From the cell containing the given text, extract its center point as [x, y] coordinate. 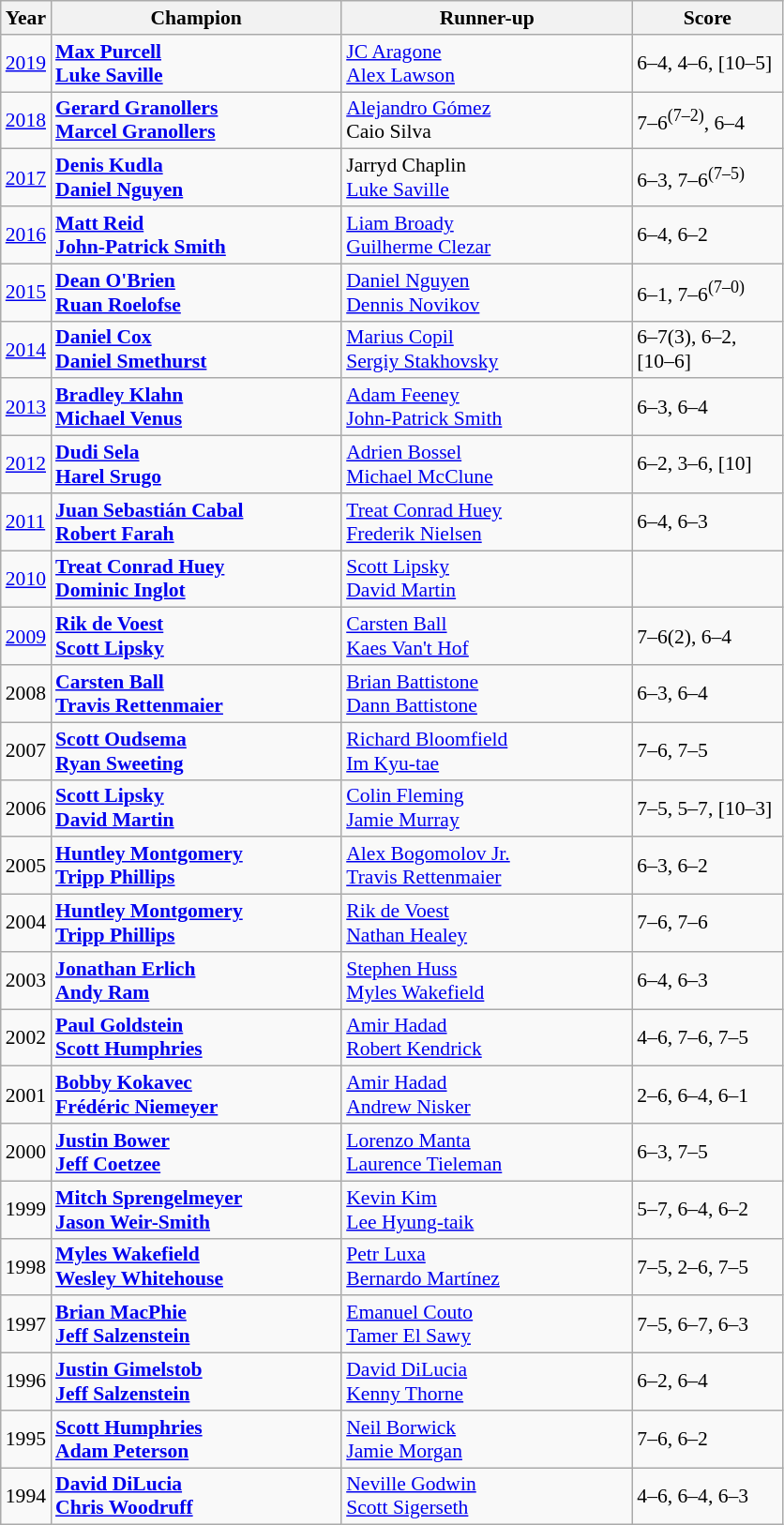
4–6, 7–6, 7–5 [707, 1037]
Paul Goldstein Scott Humphries [196, 1037]
Adam Feeney John-Patrick Smith [487, 407]
2008 [26, 694]
7–5, 5–7, [10–3] [707, 808]
Lorenzo Manta Laurence Tieleman [487, 1152]
Treat Conrad Huey Frederik Nielsen [487, 521]
2014 [26, 349]
Brian Battistone Dann Battistone [487, 694]
1997 [26, 1324]
Daniel Cox Daniel Smethurst [196, 349]
Emanuel Couto Tamer El Sawy [487, 1324]
Score [707, 18]
2015 [26, 293]
Champion [196, 18]
Max Purcell Luke Saville [196, 64]
Gerard Granollers Marcel Granollers [196, 120]
2018 [26, 120]
Alejandro Gómez Caio Silva [487, 120]
Matt Reid John-Patrick Smith [196, 234]
6–3, 6–2 [707, 867]
Bradley Klahn Michael Venus [196, 407]
1996 [26, 1382]
7–6, 6–2 [707, 1439]
Bobby Kokavec Frédéric Niemeyer [196, 1095]
Scott Humphries Adam Peterson [196, 1439]
6–2, 3–6, [10] [707, 465]
1998 [26, 1266]
5–7, 6–4, 6–2 [707, 1210]
6–4, 4–6, [10–5] [707, 64]
Stephen Huss Myles Wakefield [487, 981]
Jarryd Chaplin Luke Saville [487, 178]
2004 [26, 923]
Kevin Kim Lee Hyung-taik [487, 1210]
2017 [26, 178]
2007 [26, 750]
Brian MacPhie Jeff Salzenstein [196, 1324]
Neil Borwick Jamie Morgan [487, 1439]
Year [26, 18]
Scott Oudsema Ryan Sweeting [196, 750]
Rik de Voest Nathan Healey [487, 923]
7–6, 7–5 [707, 750]
Neville Godwin Scott Sigerseth [487, 1497]
7–6(7–2), 6–4 [707, 120]
2000 [26, 1152]
Justin Bower Jeff Coetzee [196, 1152]
2–6, 6–4, 6–1 [707, 1095]
Daniel Nguyen Dennis Novikov [487, 293]
2013 [26, 407]
2009 [26, 636]
7–6, 7–6 [707, 923]
7–5, 2–6, 7–5 [707, 1266]
Justin Gimelstob Jeff Salzenstein [196, 1382]
Mitch Sprengelmeyer Jason Weir-Smith [196, 1210]
2005 [26, 867]
Amir Hadad Robert Kendrick [487, 1037]
Carsten Ball Kaes Van't Hof [487, 636]
Myles Wakefield Wesley Whitehouse [196, 1266]
Rik de Voest Scott Lipsky [196, 636]
Richard Bloomfield Im Kyu-tae [487, 750]
Alex Bogomolov Jr. Travis Rettenmaier [487, 867]
Treat Conrad Huey Dominic Inglot [196, 580]
2003 [26, 981]
Adrien Bossel Michael McClune [487, 465]
2016 [26, 234]
7–5, 6–7, 6–3 [707, 1324]
Jonathan Erlich Andy Ram [196, 981]
Denis Kudla Daniel Nguyen [196, 178]
2011 [26, 521]
Petr Luxa Bernardo Martínez [487, 1266]
Dean O'Brien Ruan Roelofse [196, 293]
2001 [26, 1095]
JC Aragone Alex Lawson [487, 64]
6–1, 7–6(7–0) [707, 293]
4–6, 6–4, 6–3 [707, 1497]
6–4, 6–2 [707, 234]
6–3, 7–6(7–5) [707, 178]
Amir Hadad Andrew Nisker [487, 1095]
2010 [26, 580]
6–7(3), 6–2, [10–6] [707, 349]
Marius Copil Sergiy Stakhovsky [487, 349]
2006 [26, 808]
David DiLucia Chris Woodruff [196, 1497]
Carsten Ball Travis Rettenmaier [196, 694]
1995 [26, 1439]
6–3, 7–5 [707, 1152]
2019 [26, 64]
Dudi Sela Harel Srugo [196, 465]
1994 [26, 1497]
David DiLucia Kenny Thorne [487, 1382]
Liam Broady Guilherme Clezar [487, 234]
2002 [26, 1037]
Juan Sebastián Cabal Robert Farah [196, 521]
Runner-up [487, 18]
1999 [26, 1210]
Colin Fleming Jamie Murray [487, 808]
7–6(2), 6–4 [707, 636]
2012 [26, 465]
6–2, 6–4 [707, 1382]
